Extract the [X, Y] coordinate from the center of the cell holding the provided text.  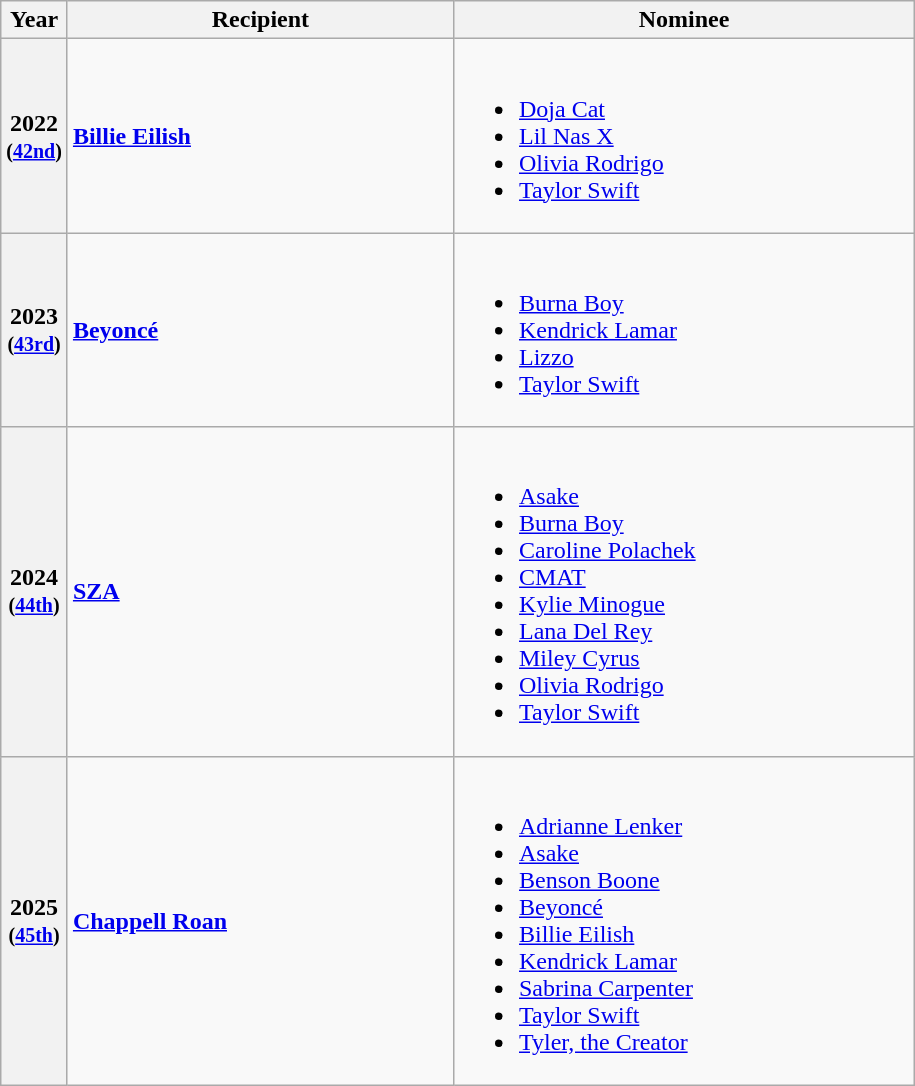
SZA [260, 592]
Beyoncé [260, 330]
Billie Eilish [260, 136]
Burna BoyKendrick LamarLizzoTaylor Swift [684, 330]
2024 (44th) [34, 592]
Recipient [260, 20]
Adrianne LenkerAsakeBenson BooneBeyoncéBillie EilishKendrick LamarSabrina CarpenterTaylor SwiftTyler, the Creator [684, 920]
2022 (42nd) [34, 136]
AsakeBurna BoyCaroline PolachekCMATKylie MinogueLana Del ReyMiley CyrusOlivia RodrigoTaylor Swift [684, 592]
Doja CatLil Nas XOlivia RodrigoTaylor Swift [684, 136]
2023 (43rd) [34, 330]
Chappell Roan [260, 920]
2025 (45th) [34, 920]
Year [34, 20]
Nominee [684, 20]
